For the text-containing cell, return its midpoint in (X, Y) coordinate format. 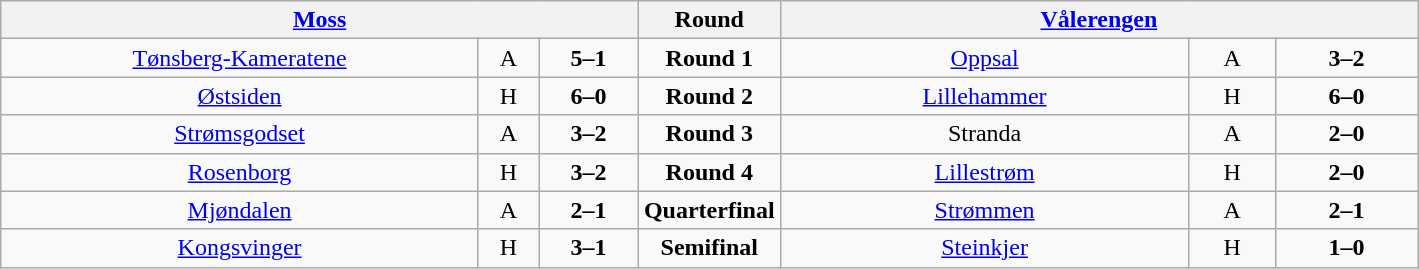
Round 1 (709, 58)
Steinkjer (984, 248)
Round 3 (709, 134)
1–0 (1346, 248)
Stranda (984, 134)
Østsiden (240, 96)
Round 2 (709, 96)
Mjøndalen (240, 210)
Quarterfinal (709, 210)
Round (709, 20)
Round 4 (709, 172)
Lillestrøm (984, 172)
3–1 (589, 248)
Oppsal (984, 58)
Strømsgodset (240, 134)
Kongsvinger (240, 248)
Rosenborg (240, 172)
Semifinal (709, 248)
Lillehammer (984, 96)
Strømmen (984, 210)
Moss (320, 20)
Tønsberg-Kameratene (240, 58)
5–1 (589, 58)
Vålerengen (1099, 20)
